Provide the [X, Y] coordinate of the cell's center where the given text is located.  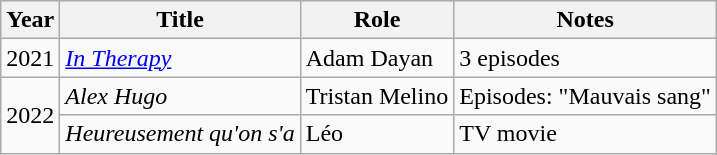
2021 [30, 58]
Tristan Melino [377, 96]
Role [377, 20]
Notes [586, 20]
3 episodes [586, 58]
In Therapy [180, 58]
Episodes: "Mauvais sang" [586, 96]
2022 [30, 115]
Heureusement qu'on s'a [180, 134]
Léo [377, 134]
Title [180, 20]
Alex Hugo [180, 96]
Adam Dayan [377, 58]
TV movie [586, 134]
Year [30, 20]
